Search for the cell housing the specified text and yield its [X, Y] center coordinate. 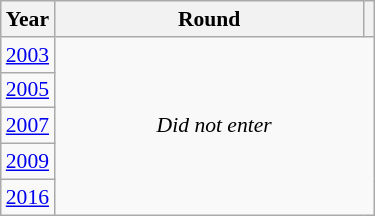
2009 [28, 162]
Round [209, 19]
Did not enter [214, 126]
Year [28, 19]
2007 [28, 126]
2016 [28, 197]
2005 [28, 90]
2003 [28, 55]
